Scan for the cell matching the given text and deliver its (x, y) coordinate at center. 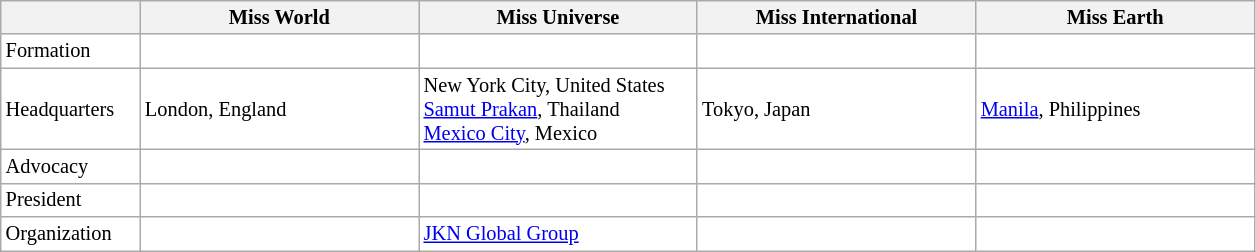
Miss World (280, 18)
London, England (280, 109)
President (70, 200)
New York City, United StatesSamut Prakan, ThailandMexico City, Mexico (558, 109)
Organization (70, 234)
Miss International (836, 18)
Miss Universe (558, 18)
Advocacy (70, 167)
Formation (70, 51)
Headquarters (70, 109)
Tokyo, Japan (836, 109)
Manila, Philippines (1116, 109)
Miss Earth (1116, 18)
JKN Global Group (558, 234)
